Extract the [X, Y] coordinate from the center of the cell holding the provided text.  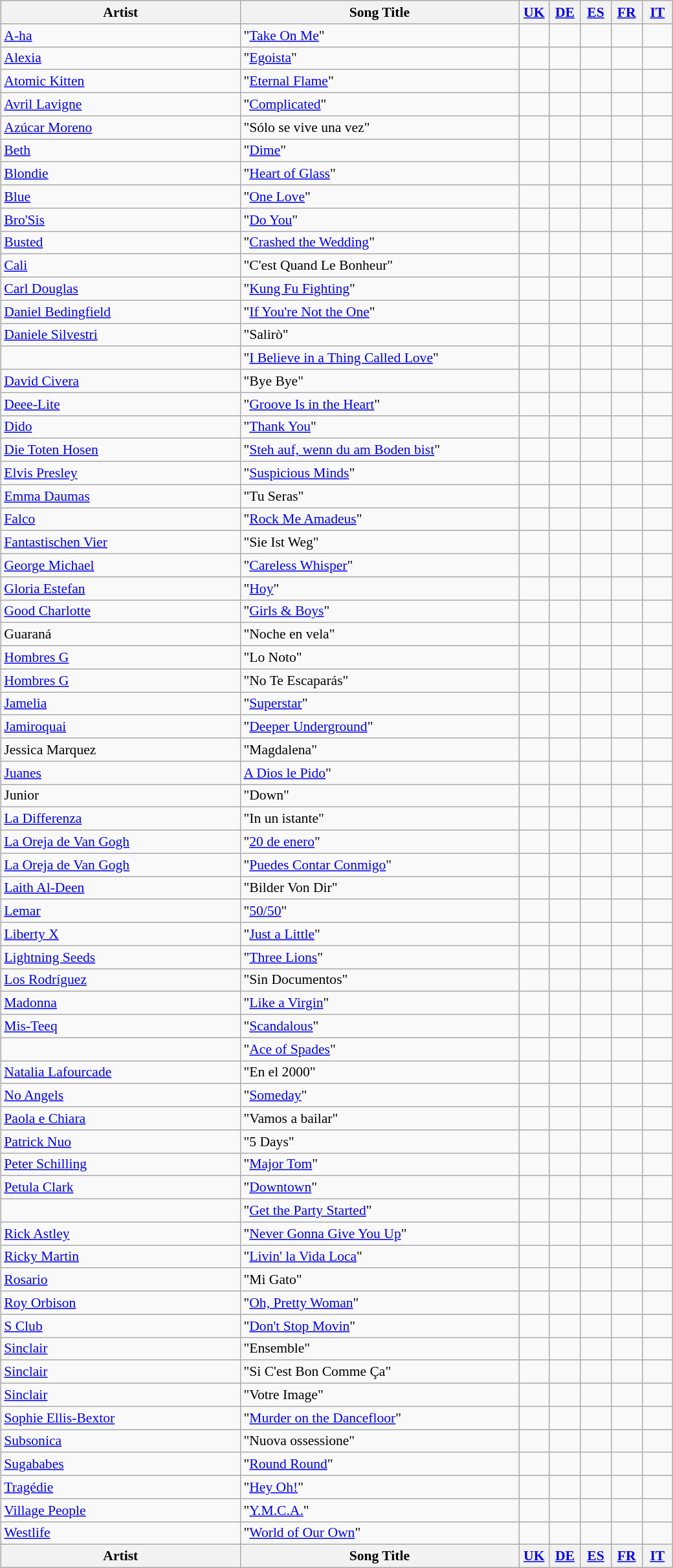
"Major Tom" [379, 1164]
"Downtown" [379, 1188]
"Don't Stop Movin" [379, 1325]
Beth [120, 150]
"Ace of Spades" [379, 1049]
David Civera [120, 381]
"Nuova ossessione" [379, 1441]
"One Love" [379, 197]
Mis-Teeq [120, 1026]
Avril Lavigne [120, 104]
Tragédie [120, 1487]
"Sie Ist Weg" [379, 542]
"Murder on the Dancefloor" [379, 1418]
"Down" [379, 796]
"Like a Virgin" [379, 1003]
"Oh, Pretty Woman" [379, 1303]
"Thank You" [379, 427]
Elvis Presley [120, 473]
"Someday" [379, 1095]
George Michael [120, 565]
"Puedes Contar Conmigo" [379, 865]
"Three Lions" [379, 957]
Alexia [120, 58]
Peter Schilling [120, 1164]
"Suspicious Minds" [379, 473]
S Club [120, 1325]
"Scandalous" [379, 1026]
Bro'Sis [120, 219]
Liberty X [120, 934]
Petula Clark [120, 1188]
"World of Our Own" [379, 1533]
"Steh auf, wenn du am Boden bist" [379, 450]
"Ensemble" [379, 1349]
"Careless Whisper" [379, 565]
"50/50" [379, 911]
"Y.M.C.A." [379, 1510]
"Bilder Von Dir" [379, 887]
No Angels [120, 1095]
Paola e Chiara [120, 1118]
Sugababes [120, 1464]
"Just a Little" [379, 934]
Jamiroquai [120, 726]
Madonna [120, 1003]
Junior [120, 796]
"Complicated" [379, 104]
"Hey Oh!" [379, 1487]
Village People [120, 1510]
Natalia Lafourcade [120, 1073]
"In un istante" [379, 819]
Busted [120, 243]
Azúcar Moreno [120, 127]
"Superstar" [379, 704]
Daniele Silvestri [120, 335]
Patrick Nuo [120, 1141]
Daniel Bedingfield [120, 312]
Ricky Martin [120, 1256]
"Groove Is in the Heart" [379, 404]
Rosario [120, 1279]
"En el 2000" [379, 1073]
Westlife [120, 1533]
"Hoy" [379, 588]
"Heart of Glass" [379, 173]
"No Te Escaparás" [379, 681]
Cali [120, 266]
A-ha [120, 35]
"C'est Quand Le Bonheur" [379, 266]
"Vamos a bailar" [379, 1118]
La Differenza [120, 819]
"Take On Me" [379, 35]
Emma Daumas [120, 496]
"Dime" [379, 150]
"Noche en vela" [379, 635]
"Magdalena" [379, 750]
Die Toten Hosen [120, 450]
Sophie Ellis-Bextor [120, 1418]
"Get the Party Started" [379, 1210]
"If You're Not the One" [379, 312]
Blondie [120, 173]
"Kung Fu Fighting" [379, 289]
Laith Al-Deen [120, 887]
Jessica Marquez [120, 750]
Dido [120, 427]
Gloria Estefan [120, 588]
"Deeper Underground" [379, 726]
"Egoista" [379, 58]
"Sólo se vive una vez" [379, 127]
Los Rodríguez [120, 980]
Rick Astley [120, 1234]
Atomic Kitten [120, 82]
Fantastischen Vier [120, 542]
"Rock Me Amadeus" [379, 519]
Guaraná [120, 635]
Blue [120, 197]
Subsonica [120, 1441]
A Dios le Pido" [379, 772]
"Tu Seras" [379, 496]
"Do You" [379, 219]
"20 de enero" [379, 842]
"Bye Bye" [379, 381]
"5 Days" [379, 1141]
"Si C'est Bon Comme Ça" [379, 1372]
Deee-Lite [120, 404]
Roy Orbison [120, 1303]
"I Believe in a Thing Called Love" [379, 358]
"Salirò" [379, 335]
"Girls & Boys" [379, 611]
"Round Round" [379, 1464]
Falco [120, 519]
"Mi Gato" [379, 1279]
"Crashed the Wedding" [379, 243]
"Votre Image" [379, 1395]
Jamelia [120, 704]
Lightning Seeds [120, 957]
"Sin Documentos" [379, 980]
"Eternal Flame" [379, 82]
Lemar [120, 911]
"Lo Noto" [379, 657]
Juanes [120, 772]
"Livin' la Vida Loca" [379, 1256]
Good Charlotte [120, 611]
"Never Gonna Give You Up" [379, 1234]
Carl Douglas [120, 289]
